Identify which cell holds the provided text, then report its (x, y) central coordinate. 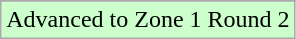
Advanced to Zone 1 Round 2 (148, 20)
